Identify which cell holds the provided text, then report its (x, y) central coordinate. 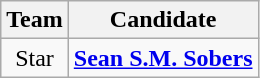
Candidate (163, 20)
Team (35, 20)
Star (35, 58)
Sean S.M. Sobers (163, 58)
